Scan for the cell matching the given text and deliver its (X, Y) coordinate at center. 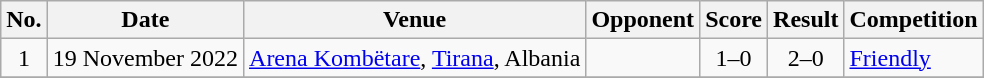
Arena Kombëtare, Tirana, Albania (415, 58)
1–0 (734, 58)
Venue (415, 20)
Friendly (914, 58)
2–0 (806, 58)
Competition (914, 20)
19 November 2022 (145, 58)
No. (24, 20)
Date (145, 20)
Result (806, 20)
Opponent (643, 20)
1 (24, 58)
Score (734, 20)
